Return (X, Y) of the center of cell containing provided text 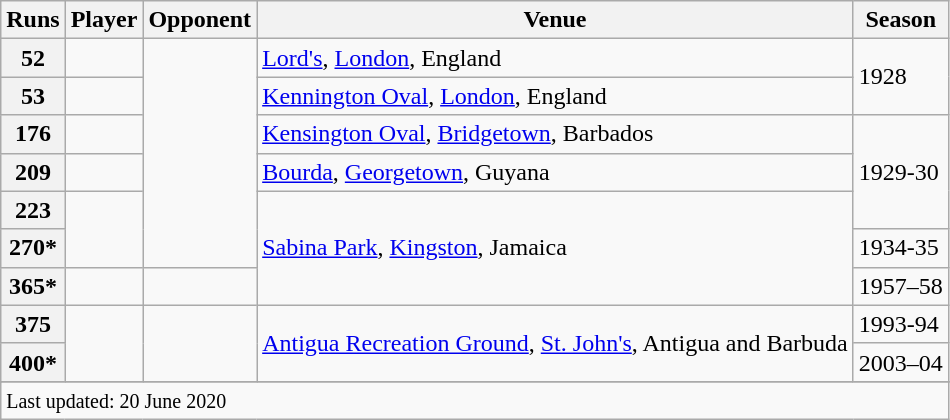
1929-30 (900, 172)
Sabina Park, Kingston, Jamaica (556, 248)
Kennington Oval, London, England (556, 96)
375 (33, 324)
Opponent (200, 20)
52 (33, 58)
53 (33, 96)
Runs (33, 20)
209 (33, 172)
365* (33, 286)
1993-94 (900, 324)
Venue (556, 20)
Season (900, 20)
1928 (900, 77)
2003–04 (900, 362)
Kensington Oval, Bridgetown, Barbados (556, 134)
Player (104, 20)
Last updated: 20 June 2020 (475, 400)
223 (33, 210)
1934-35 (900, 248)
1957–58 (900, 286)
Bourda, Georgetown, Guyana (556, 172)
270* (33, 248)
Lord's, London, England (556, 58)
Antigua Recreation Ground, St. John's, Antigua and Barbuda (556, 343)
400* (33, 362)
176 (33, 134)
